Provide the [x, y] coordinate of the cell's center where the given text is located.  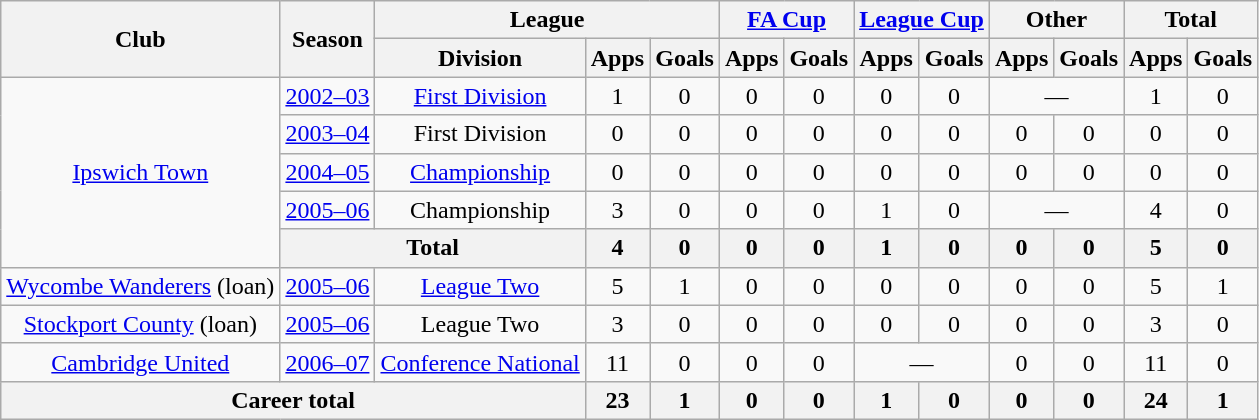
Stockport County (loan) [140, 324]
Ipswich Town [140, 172]
23 [617, 400]
Other [1056, 20]
Conference National [480, 362]
League [547, 20]
Cambridge United [140, 362]
League Cup [922, 20]
2004–05 [328, 172]
FA Cup [786, 20]
2006–07 [328, 362]
Season [328, 39]
2003–04 [328, 134]
24 [1156, 400]
Career total [294, 400]
Club [140, 39]
Wycombe Wanderers (loan) [140, 286]
Division [480, 58]
2002–03 [328, 96]
